Pinpoint the cell where the given text exists, returning its (X, Y) midpoint coordinate. 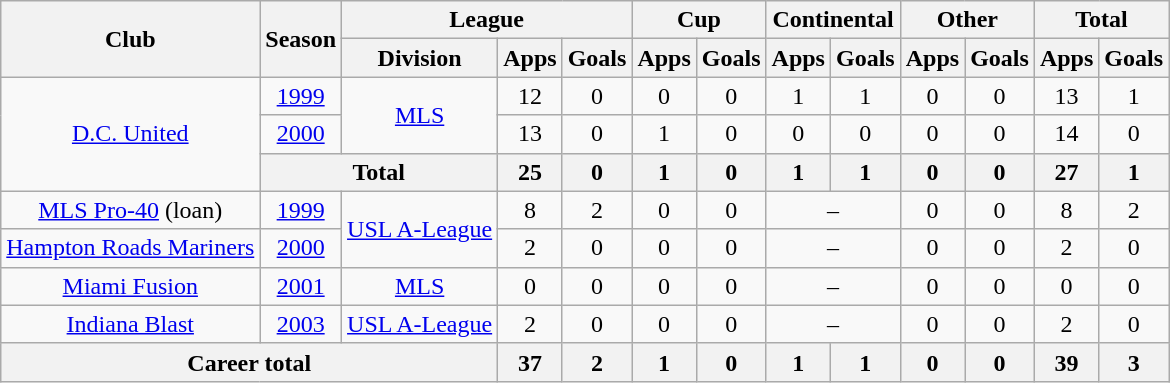
2001 (301, 286)
37 (530, 362)
League (487, 20)
25 (530, 172)
Division (420, 58)
Indiana Blast (130, 324)
Continental (833, 20)
2003 (301, 324)
Cup (699, 20)
Career total (250, 362)
Club (130, 39)
Other (967, 20)
39 (1066, 362)
27 (1066, 172)
Hampton Roads Mariners (130, 248)
14 (1066, 134)
Miami Fusion (130, 286)
Season (301, 39)
MLS Pro-40 (loan) (130, 210)
3 (1134, 362)
D.C. United (130, 134)
12 (530, 96)
